Determine the [x, y] coordinate at the center of the cell enclosing the given text.  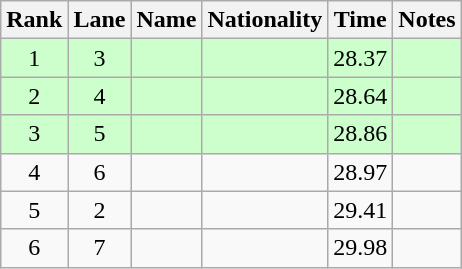
Lane [100, 20]
Nationality [265, 20]
Rank [34, 20]
29.41 [360, 210]
29.98 [360, 248]
28.37 [360, 58]
1 [34, 58]
28.86 [360, 134]
Notes [427, 20]
7 [100, 248]
Time [360, 20]
28.97 [360, 172]
28.64 [360, 96]
Name [166, 20]
